Scan for the cell matching the given text and deliver its (X, Y) coordinate at center. 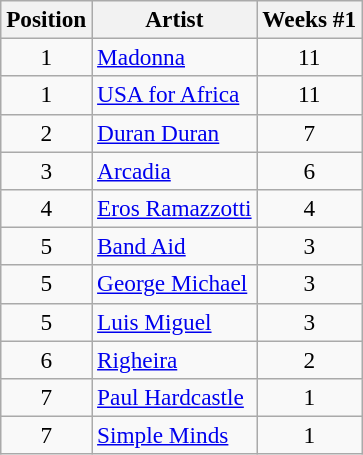
George Michael (174, 284)
Duran Duran (174, 133)
Righeira (174, 359)
Paul Hardcastle (174, 397)
USA for Africa (174, 95)
Eros Ramazzotti (174, 208)
Band Aid (174, 246)
Madonna (174, 57)
Arcadia (174, 170)
Position (46, 19)
Simple Minds (174, 435)
Weeks #1 (310, 19)
Luis Miguel (174, 322)
Artist (174, 19)
